Provide the (x, y) coordinate of the cell's center where the given text is located.  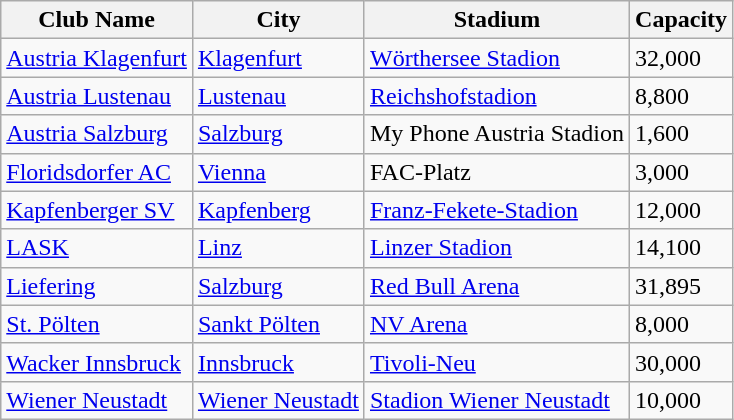
10,000 (682, 400)
8,000 (682, 324)
Franz-Fekete-Stadion (496, 210)
Wörthersee Stadion (496, 58)
Capacity (682, 20)
31,895 (682, 286)
Stadion Wiener Neustadt (496, 400)
Austria Lustenau (97, 96)
Vienna (278, 172)
FAC-Platz (496, 172)
12,000 (682, 210)
Club Name (97, 20)
Sankt Pölten (278, 324)
30,000 (682, 362)
City (278, 20)
14,100 (682, 248)
NV Arena (496, 324)
Stadium (496, 20)
Red Bull Arena (496, 286)
Floridsdorfer AC (97, 172)
1,600 (682, 134)
Austria Salzburg (97, 134)
Kapfenberg (278, 210)
Austria Klagenfurt (97, 58)
Tivoli-Neu (496, 362)
3,000 (682, 172)
Kapfenberger SV (97, 210)
Linz (278, 248)
Liefering (97, 286)
St. Pölten (97, 324)
Innsbruck (278, 362)
Reichshofstadion (496, 96)
Wacker Innsbruck (97, 362)
Lustenau (278, 96)
32,000 (682, 58)
Linzer Stadion (496, 248)
Klagenfurt (278, 58)
My Phone Austria Stadion (496, 134)
8,800 (682, 96)
LASK (97, 248)
